Locate the cell with the specified text and output its [X, Y] center coordinate. 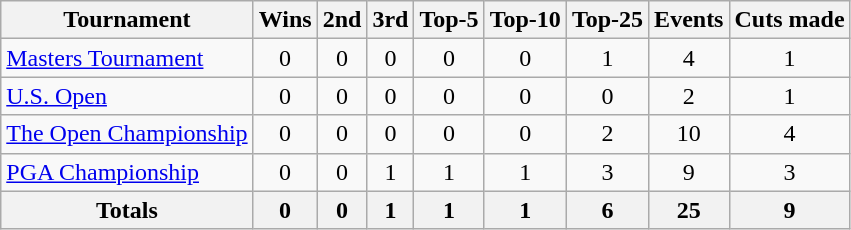
Wins [285, 20]
Cuts made [790, 20]
10 [689, 134]
3rd [390, 20]
Top-10 [525, 20]
Tournament [127, 20]
6 [607, 210]
PGA Championship [127, 172]
U.S. Open [127, 96]
The Open Championship [127, 134]
Top-25 [607, 20]
25 [689, 210]
Totals [127, 210]
Masters Tournament [127, 58]
2nd [342, 20]
Top-5 [449, 20]
Events [689, 20]
